Return [x, y] of the center of cell containing provided text 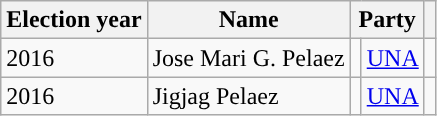
Party [387, 20]
Jigjag Pelaez [248, 96]
Name [248, 20]
Election year [74, 20]
Jose Mari G. Pelaez [248, 58]
